From the cell containing the given text, extract its center point as [X, Y] coordinate. 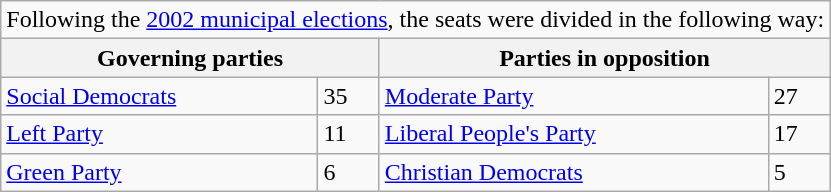
27 [798, 96]
35 [348, 96]
Christian Democrats [574, 172]
17 [798, 134]
Social Democrats [160, 96]
Liberal People's Party [574, 134]
Following the 2002 municipal elections, the seats were divided in the following way: [416, 20]
Moderate Party [574, 96]
Governing parties [190, 58]
6 [348, 172]
Parties in opposition [604, 58]
Green Party [160, 172]
5 [798, 172]
Left Party [160, 134]
11 [348, 134]
